Detect which cell encompasses the target text, then output its (x, y) center coordinate. 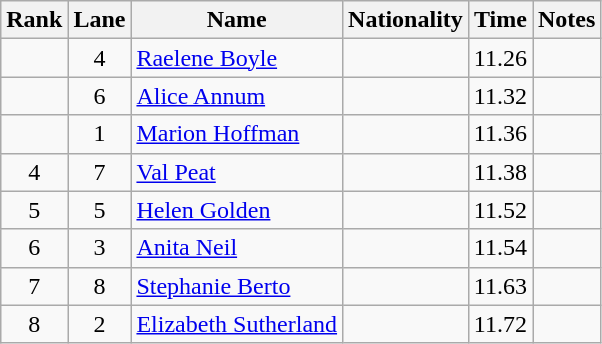
Notes (566, 20)
1 (100, 134)
Stephanie Berto (237, 286)
11.54 (500, 248)
11.63 (500, 286)
Helen Golden (237, 210)
Elizabeth Sutherland (237, 324)
Anita Neil (237, 248)
11.72 (500, 324)
11.26 (500, 58)
11.36 (500, 134)
11.52 (500, 210)
Raelene Boyle (237, 58)
2 (100, 324)
3 (100, 248)
Time (500, 20)
11.32 (500, 96)
Alice Annum (237, 96)
Val Peat (237, 172)
Name (237, 20)
Nationality (406, 20)
11.38 (500, 172)
Lane (100, 20)
Rank (34, 20)
Marion Hoffman (237, 134)
